Output the (X, Y) coordinate of the center of the cell containing the given text.  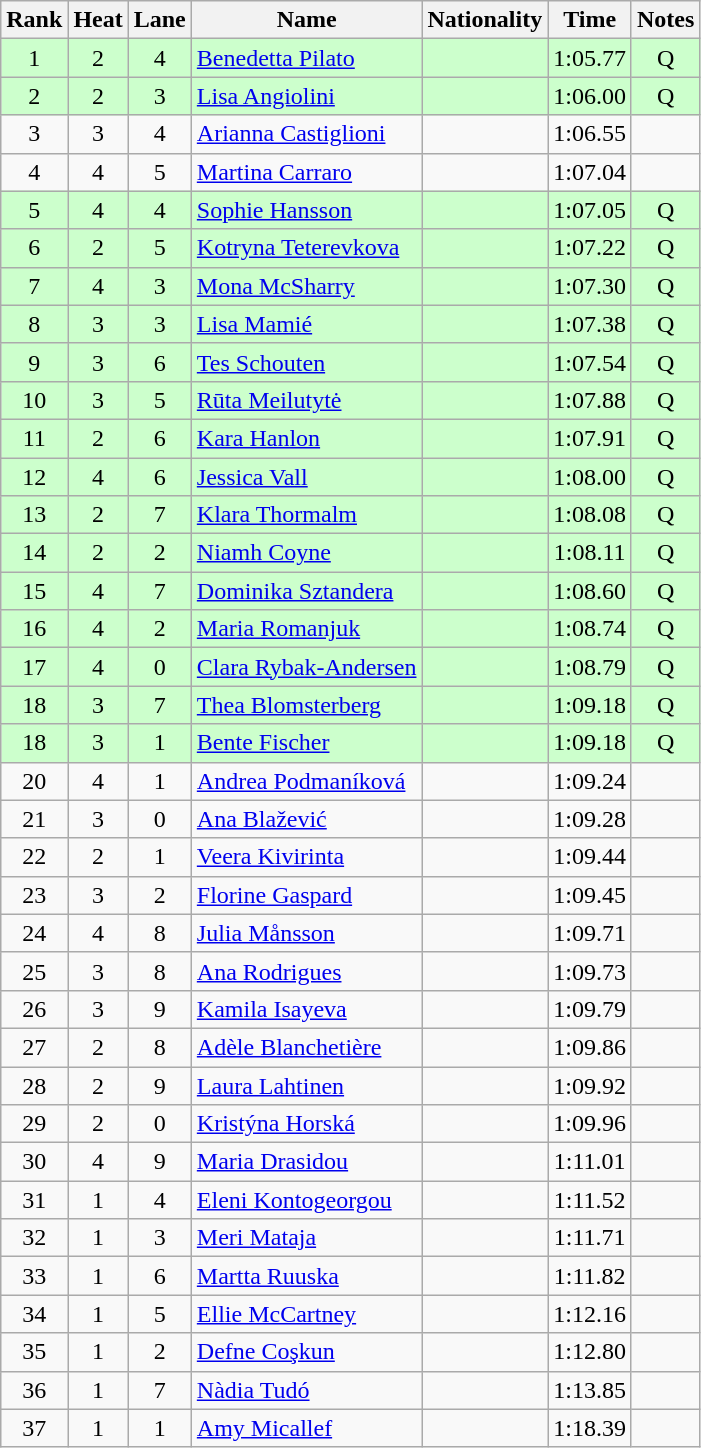
24 (34, 933)
Defne Coşkun (306, 1352)
1:09.24 (590, 781)
Meri Mataja (306, 1238)
36 (34, 1390)
13 (34, 515)
Tes Schouten (306, 362)
Benedetta Pilato (306, 58)
Lisa Mamié (306, 324)
1:13.85 (590, 1390)
1:07.54 (590, 362)
1:07.91 (590, 438)
Arianna Castiglioni (306, 134)
1:08.11 (590, 553)
Lisa Angiolini (306, 96)
Ana Blažević (306, 819)
1:09.45 (590, 895)
Lane (160, 20)
Eleni Kontogeorgou (306, 1200)
Clara Rybak-Andersen (306, 667)
1:12.16 (590, 1314)
Nationality (485, 20)
Mona McSharry (306, 286)
1:11.71 (590, 1238)
1:09.73 (590, 971)
1:09.92 (590, 1085)
Laura Lahtinen (306, 1085)
1:09.79 (590, 1009)
1:07.22 (590, 248)
Maria Drasidou (306, 1162)
Bente Fischer (306, 743)
Martta Ruuska (306, 1276)
Name (306, 20)
16 (34, 629)
1:18.39 (590, 1428)
1:09.71 (590, 933)
1:07.38 (590, 324)
1:08.00 (590, 477)
1:11.01 (590, 1162)
23 (34, 895)
Veera Kivirinta (306, 857)
Dominika Sztandera (306, 591)
30 (34, 1162)
25 (34, 971)
1:08.79 (590, 667)
1:09.28 (590, 819)
1:11.52 (590, 1200)
1:09.96 (590, 1124)
Andrea Podmaníková (306, 781)
27 (34, 1047)
12 (34, 477)
Time (590, 20)
14 (34, 553)
1:06.00 (590, 96)
Thea Blomsterberg (306, 705)
Kamila Isayeva (306, 1009)
17 (34, 667)
1:05.77 (590, 58)
1:08.74 (590, 629)
Maria Romanjuk (306, 629)
Rūta Meilutytė (306, 400)
31 (34, 1200)
28 (34, 1085)
Julia Månsson (306, 933)
1:11.82 (590, 1276)
1:09.44 (590, 857)
Heat (98, 20)
22 (34, 857)
1:12.80 (590, 1352)
29 (34, 1124)
Adèle Blanchetière (306, 1047)
1:08.60 (590, 591)
1:07.30 (590, 286)
34 (34, 1314)
Rank (34, 20)
1:07.88 (590, 400)
1:06.55 (590, 134)
20 (34, 781)
15 (34, 591)
32 (34, 1238)
33 (34, 1276)
Kristýna Horská (306, 1124)
Sophie Hansson (306, 210)
Klara Thormalm (306, 515)
10 (34, 400)
Kara Hanlon (306, 438)
1:07.04 (590, 172)
Ana Rodrigues (306, 971)
Niamh Coyne (306, 553)
Notes (665, 20)
1:07.05 (590, 210)
Jessica Vall (306, 477)
26 (34, 1009)
1:08.08 (590, 515)
Kotryna Teterevkova (306, 248)
Ellie McCartney (306, 1314)
Martina Carraro (306, 172)
21 (34, 819)
Amy Micallef (306, 1428)
1:09.86 (590, 1047)
Nàdia Tudó (306, 1390)
37 (34, 1428)
35 (34, 1352)
Florine Gaspard (306, 895)
11 (34, 438)
